Identify which cell holds the provided text, then report its [x, y] central coordinate. 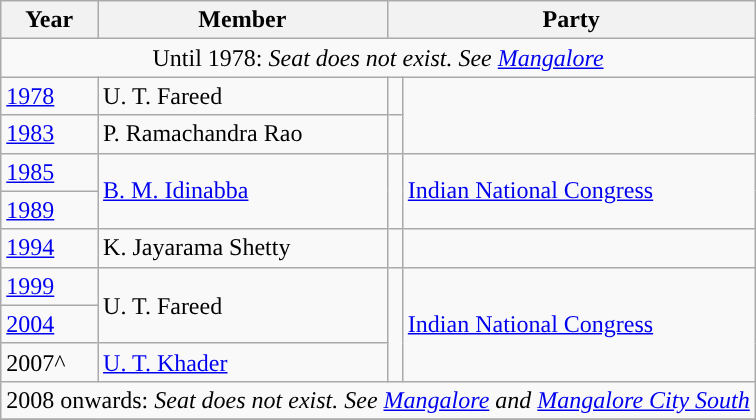
2007^ [50, 362]
2004 [50, 324]
Until 1978: Seat does not exist. See Mangalore [378, 58]
1994 [50, 248]
2008 onwards: Seat does not exist. See Mangalore and Mangalore City South [378, 400]
K. Jayarama Shetty [243, 248]
P. Ramachandra Rao [243, 134]
Year [50, 20]
U. T. Khader [243, 362]
1983 [50, 134]
1978 [50, 96]
1989 [50, 210]
Party [571, 20]
B. M. Idinabba [243, 191]
1999 [50, 286]
1985 [50, 172]
Member [243, 20]
